Provide the (X, Y) coordinate of the cell's center where the given text is located.  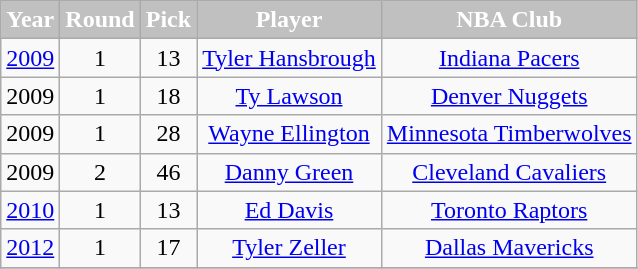
Pick (168, 20)
Toronto Raptors (509, 210)
Round (100, 20)
Indiana Pacers (509, 58)
2012 (30, 248)
Danny Green (290, 172)
NBA Club (509, 20)
Dallas Mavericks (509, 248)
Ty Lawson (290, 96)
Ed Davis (290, 210)
28 (168, 134)
Player (290, 20)
Tyler Zeller (290, 248)
2010 (30, 210)
Minnesota Timberwolves (509, 134)
17 (168, 248)
Wayne Ellington (290, 134)
Cleveland Cavaliers (509, 172)
18 (168, 96)
Tyler Hansbrough (290, 58)
46 (168, 172)
2 (100, 172)
Denver Nuggets (509, 96)
Year (30, 20)
